Determine the [x, y] coordinate at the center of the cell enclosing the given text.  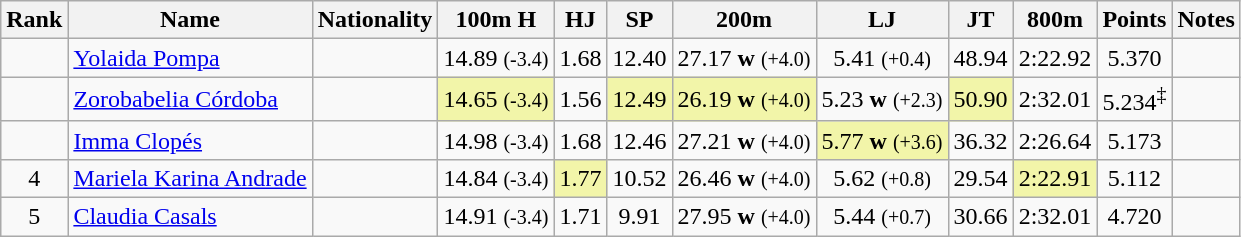
50.90 [980, 100]
Mariela Karina Andrade [190, 178]
12.46 [640, 140]
2:22.92 [1055, 58]
Claudia Casals [190, 217]
LJ [882, 20]
26.19 w (+4.0) [744, 100]
5.62 (+0.8) [882, 178]
1.77 [580, 178]
9.91 [640, 217]
36.32 [980, 140]
5 [34, 217]
5.44 (+0.7) [882, 217]
200m [744, 20]
800m [1055, 20]
1.71 [580, 217]
Nationality [375, 20]
10.52 [640, 178]
14.89 (-3.4) [496, 58]
5.370 [1134, 58]
29.54 [980, 178]
2:22.91 [1055, 178]
2:26.64 [1055, 140]
5.173 [1134, 140]
Notes [1206, 20]
SP [640, 20]
5.234‡ [1134, 100]
27.95 w (+4.0) [744, 217]
5.77 w (+3.6) [882, 140]
Points [1134, 20]
5.41 (+0.4) [882, 58]
4.720 [1134, 217]
12.49 [640, 100]
48.94 [980, 58]
Rank [34, 20]
Zorobabelia Córdoba [190, 100]
Name [190, 20]
14.84 (-3.4) [496, 178]
26.46 w (+4.0) [744, 178]
1.56 [580, 100]
12.40 [640, 58]
14.65 (-3.4) [496, 100]
30.66 [980, 217]
HJ [580, 20]
5.112 [1134, 178]
14.98 (-3.4) [496, 140]
14.91 (-3.4) [496, 217]
27.21 w (+4.0) [744, 140]
JT [980, 20]
Yolaida Pompa [190, 58]
4 [34, 178]
5.23 w (+2.3) [882, 100]
27.17 w (+4.0) [744, 58]
Imma Clopés [190, 140]
100m H [496, 20]
